Return [X, Y] of the center of cell containing provided text 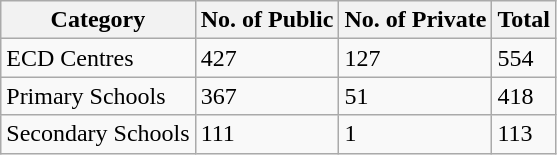
ECD Centres [98, 58]
51 [416, 96]
Secondary Schools [98, 134]
554 [524, 58]
1 [416, 134]
Primary Schools [98, 96]
Total [524, 20]
111 [267, 134]
127 [416, 58]
418 [524, 96]
113 [524, 134]
Category [98, 20]
No. of Private [416, 20]
No. of Public [267, 20]
427 [267, 58]
367 [267, 96]
